Identify which cell holds the provided text, then report its [x, y] central coordinate. 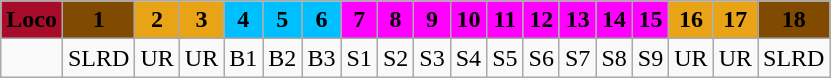
S5 [505, 58]
17 [735, 20]
9 [432, 20]
B1 [244, 58]
12 [541, 20]
1 [98, 20]
11 [505, 20]
7 [359, 20]
14 [614, 20]
5 [282, 20]
S4 [468, 58]
13 [577, 20]
Loco [32, 20]
S3 [432, 58]
16 [691, 20]
S1 [359, 58]
18 [794, 20]
S2 [395, 58]
6 [322, 20]
B2 [282, 58]
S6 [541, 58]
S7 [577, 58]
8 [395, 20]
2 [157, 20]
10 [468, 20]
4 [244, 20]
S9 [650, 58]
15 [650, 20]
3 [201, 20]
B3 [322, 58]
S8 [614, 58]
